Determine the (x, y) coordinate at the center of the cell enclosing the given text.  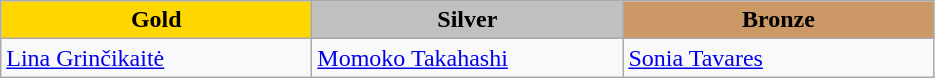
Momoko Takahashi (468, 58)
Bronze (778, 20)
Sonia Tavares (778, 58)
Lina Grinčikaitė (156, 58)
Silver (468, 20)
Gold (156, 20)
